Determine the (x, y) coordinate at the center of the cell enclosing the given text.  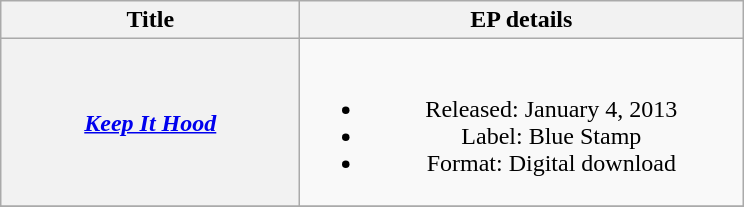
Keep It Hood (150, 122)
Title (150, 20)
Released: January 4, 2013Label: Blue StampFormat: Digital download (522, 122)
EP details (522, 20)
